Capture the cell that displays the provided text and extract its (x, y) central coordinate. 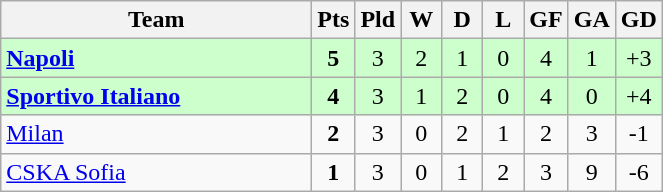
Pld (378, 20)
Sportivo Italiano (156, 96)
W (422, 20)
+4 (638, 96)
GF (546, 20)
9 (592, 172)
+3 (638, 58)
L (504, 20)
5 (334, 58)
D (462, 20)
Team (156, 20)
Napoli (156, 58)
Milan (156, 134)
-6 (638, 172)
GD (638, 20)
-1 (638, 134)
CSKA Sofia (156, 172)
GA (592, 20)
Pts (334, 20)
